Capture the cell that displays the provided text and extract its [x, y] central coordinate. 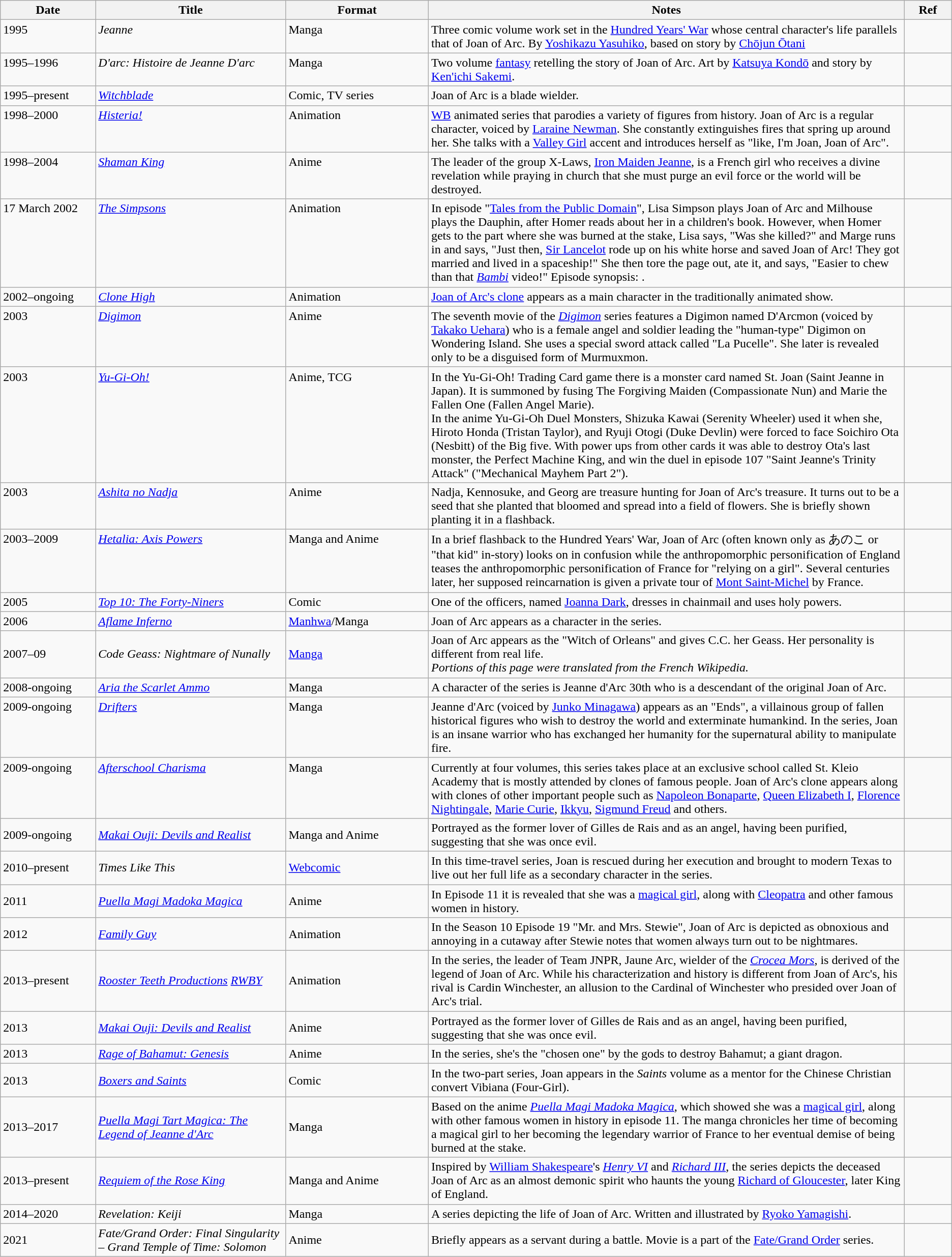
Revelation: Keiji [191, 1214]
Code Geass: Nightmare of Nunally [191, 654]
1995–1996 [48, 69]
Joan of Arc's clone appears as a main character in the traditionally animated show. [666, 297]
Webcomic [357, 868]
Puella Magi Tart Magica: The Legend of Jeanne d'Arc [191, 1127]
Notes [666, 10]
2012 [48, 934]
Aria the Scarlet Ammo [191, 687]
Format [357, 10]
A series depicting the life of Joan of Arc. Written and illustrated by Ryoko Yamagishi. [666, 1214]
A character of the series is Jeanne d'Arc 30th who is a descendant of the original Joan of Arc. [666, 687]
Anime, TCG [357, 424]
Rooster Teeth Productions RWBY [191, 981]
2003–2009 [48, 561]
2008-ongoing [48, 687]
Title [191, 10]
2010–present [48, 868]
Shaman King [191, 176]
Puella Magi Madoka Magica [191, 900]
D'arc: Histoire de Jeanne D'arc [191, 69]
2002–ongoing [48, 297]
1995 [48, 37]
The Simpsons [191, 243]
Briefly appears as a servant during a battle. Movie is a part of the Fate/Grand Order series. [666, 1240]
Family Guy [191, 934]
Jeanne [191, 37]
In the series, she's the "chosen one" by the gods to destroy Bahamut; a giant dragon. [666, 1054]
2013–2017 [48, 1127]
2011 [48, 900]
Top 10: The Forty-Niners [191, 602]
Manhwa/Manga [357, 621]
Histeria! [191, 129]
Drifters [191, 727]
Fate/Grand Order: Final Singularity – Grand Temple of Time: Solomon [191, 1240]
Date [48, 10]
In the two-part series, Joan appears in the Saints volume as a mentor for the Chinese Christian convert Vibiana (Four-Girl). [666, 1080]
2014–2020 [48, 1214]
Rage of Bahamut: Genesis [191, 1054]
Times Like This [191, 868]
Boxers and Saints [191, 1080]
Requiem of the Rose King [191, 1181]
2021 [48, 1240]
Aflame Inferno [191, 621]
Joan of Arc appears as a character in the series. [666, 621]
Ref [928, 10]
Witchblade [191, 96]
2007–09 [48, 654]
2005 [48, 602]
2006 [48, 621]
Digimon [191, 337]
1995–present [48, 96]
In Episode 11 it is revealed that she was a magical girl, along with Cleopatra and other famous women in history. [666, 900]
Two volume fantasy retelling the story of Joan of Arc. Art by Katsuya Kondō and story by Ken'ichi Sakemi. [666, 69]
Joan of Arc is a blade wielder. [666, 96]
1998–2004 [48, 176]
Afterschool Charisma [191, 787]
Hetalia: Axis Powers [191, 561]
17 March 2002 [48, 243]
Yu-Gi-Oh! [191, 424]
1998–2000 [48, 129]
One of the officers, named Joanna Dark, dresses in chainmail and uses holy powers. [666, 602]
Comic, TV series [357, 96]
Clone High [191, 297]
Ashita no Nadja [191, 506]
